Provide the (X, Y) coordinate of the cell's center where the given text is located.  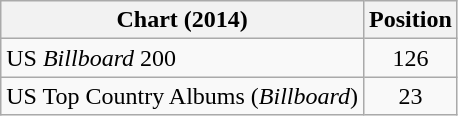
Chart (2014) (182, 20)
126 (411, 58)
US Billboard 200 (182, 58)
US Top Country Albums (Billboard) (182, 96)
23 (411, 96)
Position (411, 20)
